From the cell containing the given text, extract its center point as (x, y) coordinate. 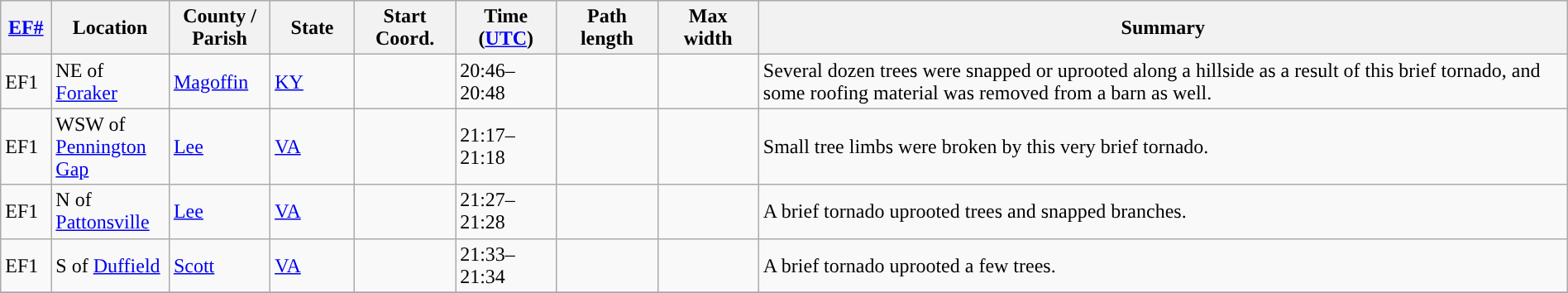
WSW of Pennington Gap (111, 146)
A brief tornado uprooted trees and snapped branches. (1163, 212)
21:17–21:18 (506, 146)
Start Coord. (404, 28)
A brief tornado uprooted a few trees. (1163, 265)
Summary (1163, 28)
21:33–21:34 (506, 265)
Location (111, 28)
Path length (607, 28)
NE of Foraker (111, 81)
N of Pattonsville (111, 212)
Time (UTC) (506, 28)
21:27–21:28 (506, 212)
EF# (26, 28)
Max width (708, 28)
KY (313, 81)
State (313, 28)
Small tree limbs were broken by this very brief tornado. (1163, 146)
Scott (219, 265)
20:46–20:48 (506, 81)
Magoffin (219, 81)
S of Duffield (111, 265)
County / Parish (219, 28)
